Pinpoint the cell where the given text exists, returning its (X, Y) midpoint coordinate. 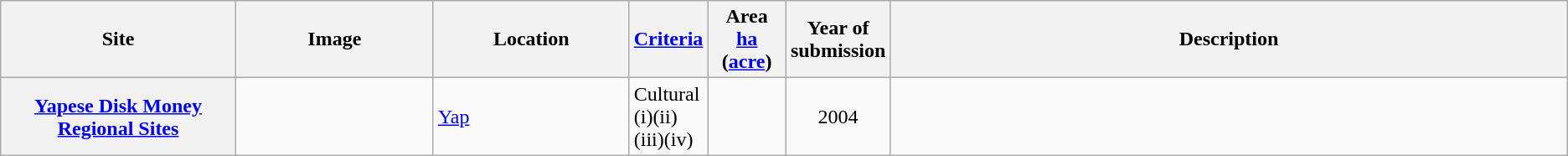
Criteria (668, 39)
Cultural (i)(ii)(iii)(iv) (668, 117)
Description (1229, 39)
Areaha (acre) (747, 39)
Site (119, 39)
2004 (838, 117)
Yapese Disk Money Regional Sites (119, 117)
Location (531, 39)
Yap (531, 117)
Year of submission (838, 39)
Image (334, 39)
